Identify which cell holds the provided text, then report its [X, Y] central coordinate. 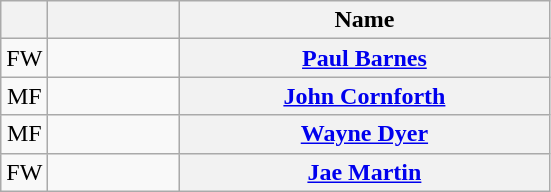
Wayne Dyer [364, 134]
Jae Martin [364, 172]
John Cornforth [364, 96]
Paul Barnes [364, 58]
Name [364, 20]
